Return the (x, y) coordinate for the center point of the cell that contains the specified text.  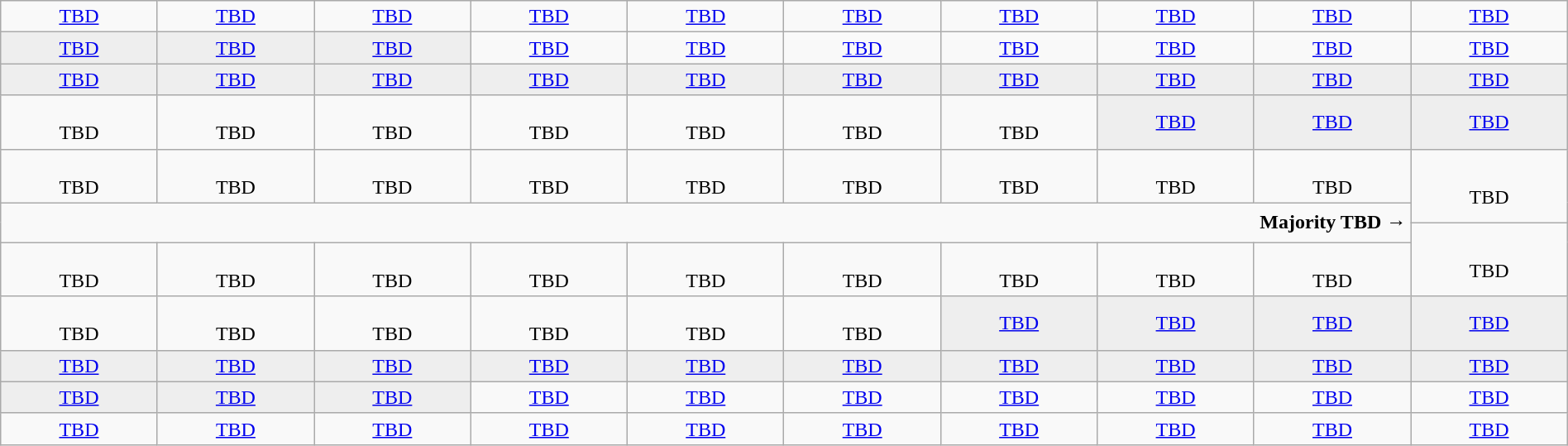
Majority TBD → (706, 223)
